Return the [X, Y] coordinate for the center point of the cell that contains the specified text.  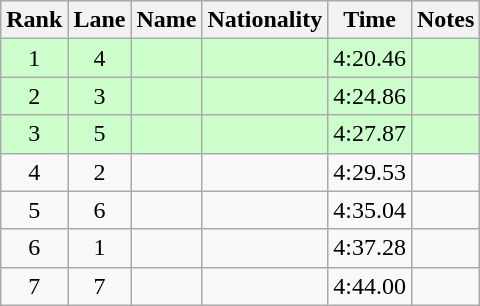
Notes [445, 20]
4:37.28 [370, 248]
Lane [100, 20]
4:29.53 [370, 172]
Rank [34, 20]
Time [370, 20]
Nationality [265, 20]
4:20.46 [370, 58]
Name [166, 20]
4:24.86 [370, 96]
4:27.87 [370, 134]
4:35.04 [370, 210]
4:44.00 [370, 286]
